Pinpoint the cell where the given text exists, returning its [x, y] midpoint coordinate. 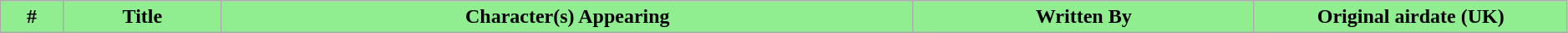
Written By [1083, 17]
# [32, 17]
Character(s) Appearing [567, 17]
Title [142, 17]
Original airdate (UK) [1410, 17]
